Search for the cell housing the specified text and yield its (X, Y) center coordinate. 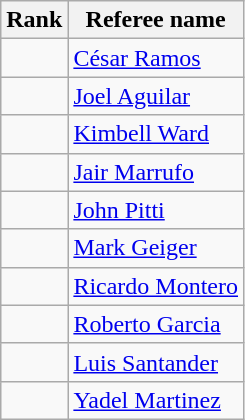
Rank (34, 20)
Kimbell Ward (156, 134)
Ricardo Montero (156, 286)
Luis Santander (156, 362)
Mark Geiger (156, 248)
César Ramos (156, 58)
Roberto Garcia (156, 324)
Jair Marrufo (156, 172)
John Pitti (156, 210)
Joel Aguilar (156, 96)
Referee name (156, 20)
Yadel Martinez (156, 400)
